Determine the (X, Y) coordinate at the center of the cell enclosing the given text.  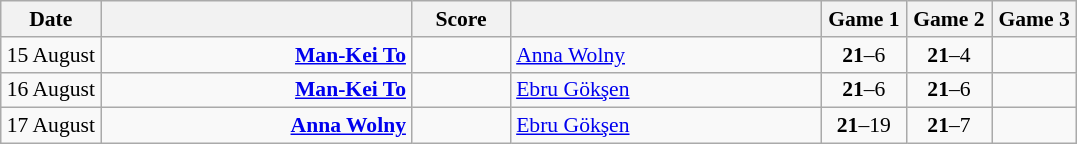
15 August (51, 55)
Date (51, 19)
21–4 (948, 55)
16 August (51, 90)
Game 2 (948, 19)
Game 3 (1034, 19)
21–19 (864, 126)
17 August (51, 126)
Score (461, 19)
Game 1 (864, 19)
21–7 (948, 126)
